Identify which cell holds the provided text, then report its [X, Y] central coordinate. 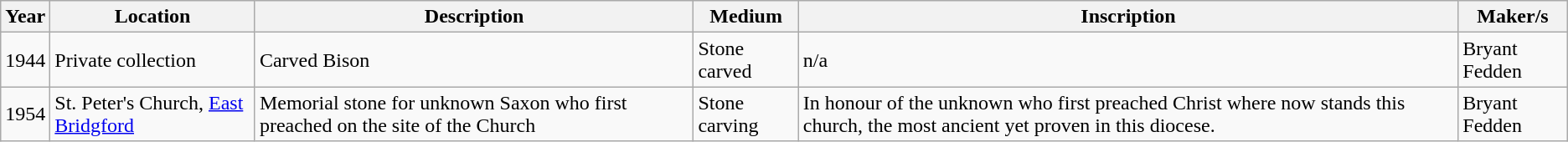
Private collection [152, 60]
Year [25, 17]
Location [152, 17]
Stone carving [745, 114]
Carved Bison [474, 60]
Description [474, 17]
Stone carved [745, 60]
1944 [25, 60]
St. Peter's Church, East Bridgford [152, 114]
Inscription [1127, 17]
Maker/s [1513, 17]
n/a [1127, 60]
1954 [25, 114]
In honour of the unknown who first preached Christ where now stands this church, the most ancient yet proven in this diocese. [1127, 114]
Memorial stone for unknown Saxon who first preached on the site of the Church [474, 114]
Medium [745, 17]
